Identify which cell holds the provided text, then report its (x, y) central coordinate. 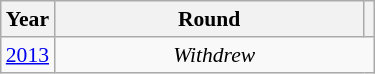
Withdrew (214, 55)
Round (209, 19)
Year (28, 19)
2013 (28, 55)
